For the text-containing cell, return its midpoint in [x, y] coordinate format. 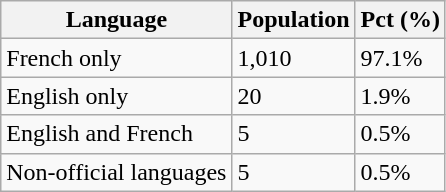
1,010 [294, 58]
English and French [116, 134]
French only [116, 58]
Population [294, 20]
20 [294, 96]
English only [116, 96]
97.1% [400, 58]
Pct (%) [400, 20]
Language [116, 20]
Non-official languages [116, 172]
1.9% [400, 96]
